Identify which cell holds the provided text, then report its (X, Y) central coordinate. 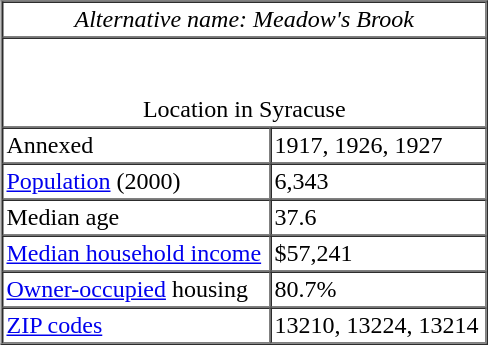
Annexed (136, 146)
Owner-occupied housing (136, 290)
ZIP codes (136, 326)
6,343 (378, 182)
Median household income (136, 254)
80.7% (378, 290)
Population (2000) (136, 182)
Location in Syracuse (244, 83)
Alternative name: Meadow's Brook (244, 20)
Median age (136, 218)
$57,241 (378, 254)
1917, 1926, 1927 (378, 146)
37.6 (378, 218)
13210, 13224, 13214 (378, 326)
